Return the (x, y) coordinate for the center point of the cell that contains the specified text.  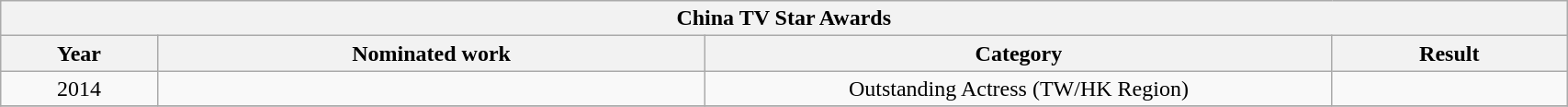
Outstanding Actress (TW/HK Region) (1019, 89)
China TV Star Awards (784, 18)
Result (1450, 53)
Category (1019, 53)
Year (79, 53)
Nominated work (432, 53)
2014 (79, 89)
